Determine the (x, y) coordinate at the center of the cell enclosing the given text.  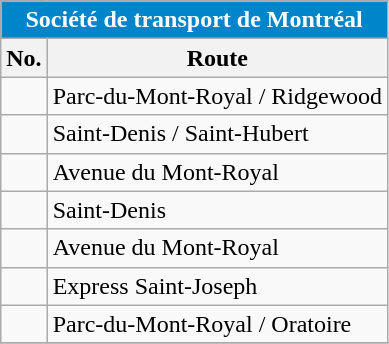
Saint-Denis / Saint-Hubert (217, 134)
Parc-du-Mont-Royal / Ridgewood (217, 96)
Société de transport de Montréal (194, 20)
No. (24, 58)
Saint-Denis (217, 210)
Express Saint-Joseph (217, 286)
Route (217, 58)
Parc-du-Mont-Royal / Oratoire (217, 324)
